From the cell containing the given text, extract its center point as [x, y] coordinate. 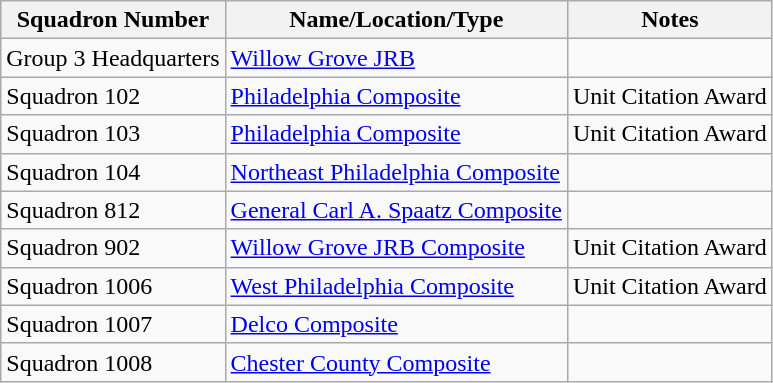
Squadron 102 [113, 96]
Squadron 1007 [113, 324]
Squadron Number [113, 20]
Squadron 902 [113, 248]
Group 3 Headquarters [113, 58]
Name/Location/Type [396, 20]
Willow Grove JRB [396, 58]
General Carl A. Spaatz Composite [396, 210]
Chester County Composite [396, 362]
West Philadelphia Composite [396, 286]
Squadron 103 [113, 134]
Squadron 1008 [113, 362]
Delco Composite [396, 324]
Squadron 104 [113, 172]
Notes [670, 20]
Squadron 812 [113, 210]
Willow Grove JRB Composite [396, 248]
Northeast Philadelphia Composite [396, 172]
Squadron 1006 [113, 286]
